Determine the [x, y] coordinate at the center of the cell enclosing the given text.  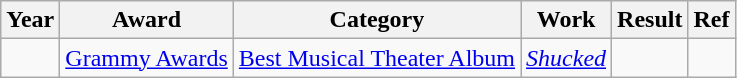
Year [30, 20]
Best Musical Theater Album [376, 58]
Shucked [566, 58]
Ref [712, 20]
Award [147, 20]
Work [566, 20]
Grammy Awards [147, 58]
Result [650, 20]
Category [376, 20]
